From the cell containing the given text, extract its center point as (x, y) coordinate. 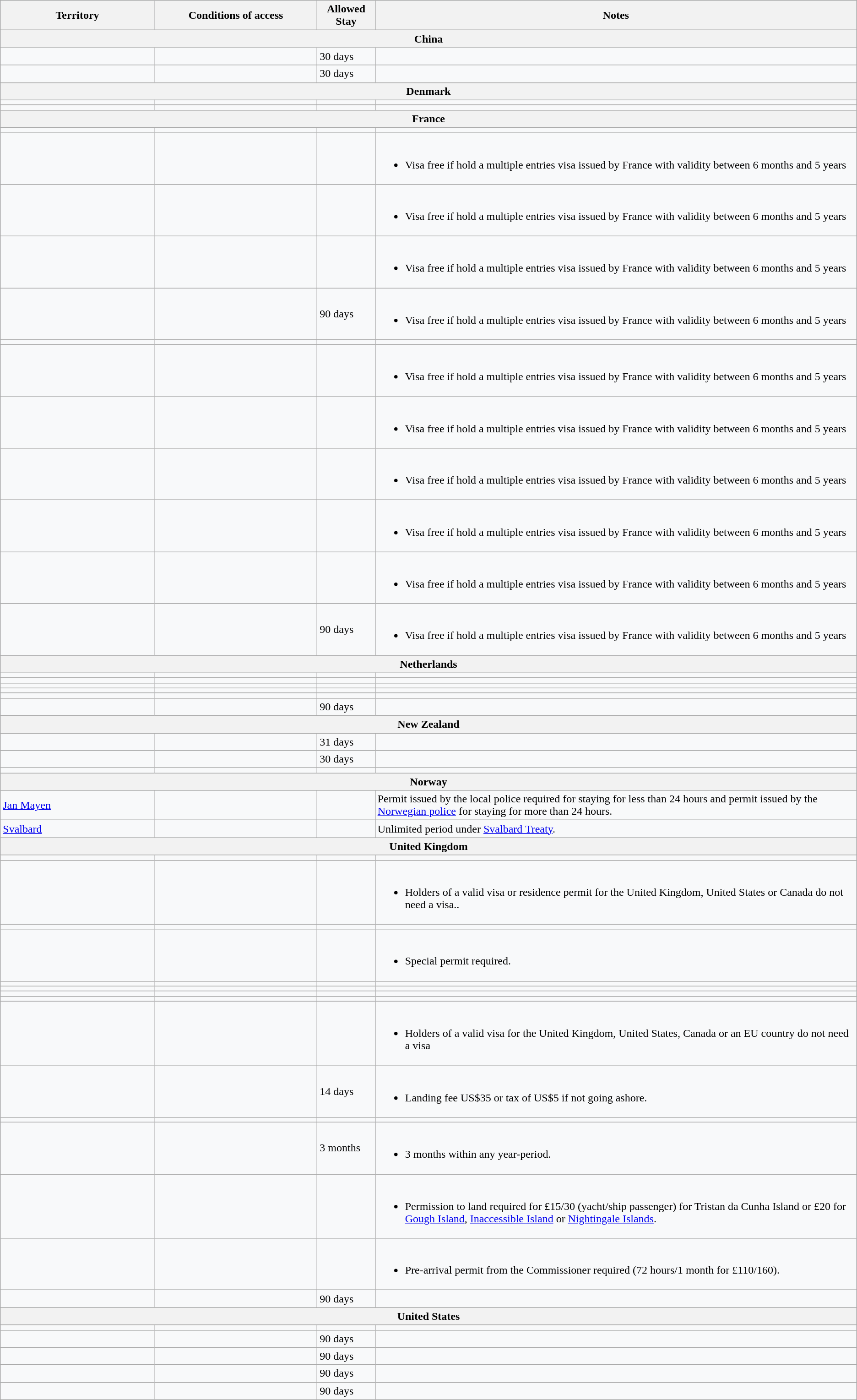
Jan Mayen (78, 805)
China (428, 39)
United Kingdom (428, 846)
Territory (78, 16)
Denmark (428, 91)
31 days (346, 741)
3 months within any year-period. (616, 1149)
Allowed Stay (346, 16)
Netherlands (428, 664)
Notes (616, 16)
3 months (346, 1149)
United States (428, 1316)
Conditions of access (235, 16)
Unlimited period under Svalbard Treaty. (616, 829)
Landing fee US$35 or tax of US$5 if not going ashore. (616, 1091)
Svalbard (78, 829)
Norway (428, 782)
France (428, 119)
Special permit required. (616, 955)
14 days (346, 1091)
Holders of a valid visa or residence permit for the United Kingdom, United States or Canada do not need a visa.. (616, 892)
Pre-arrival permit from the Commissioner required (72 hours/1 month for £110/160). (616, 1264)
Holders of a valid visa for the United Kingdom, United States, Canada or an EU country do not need a visa (616, 1033)
New Zealand (428, 724)
